Return [X, Y] of the center of cell containing provided text 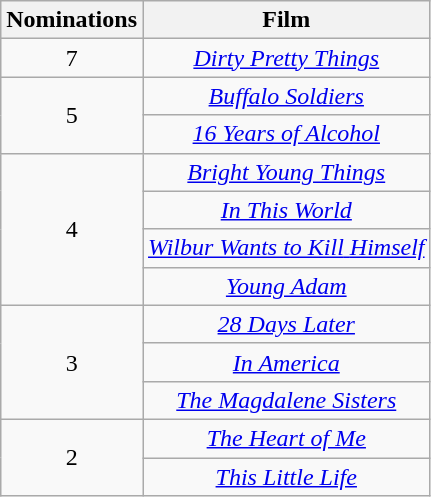
In This World [286, 210]
7 [72, 58]
16 Years of Alcohol [286, 134]
This Little Life [286, 477]
Nominations [72, 20]
The Heart of Me [286, 438]
5 [72, 115]
Wilbur Wants to Kill Himself [286, 248]
2 [72, 457]
28 Days Later [286, 324]
Young Adam [286, 286]
Film [286, 20]
Buffalo Soldiers [286, 96]
The Magdalene Sisters [286, 400]
In America [286, 362]
3 [72, 362]
4 [72, 229]
Bright Young Things [286, 172]
Dirty Pretty Things [286, 58]
